Search for the cell housing the specified text and yield its (x, y) center coordinate. 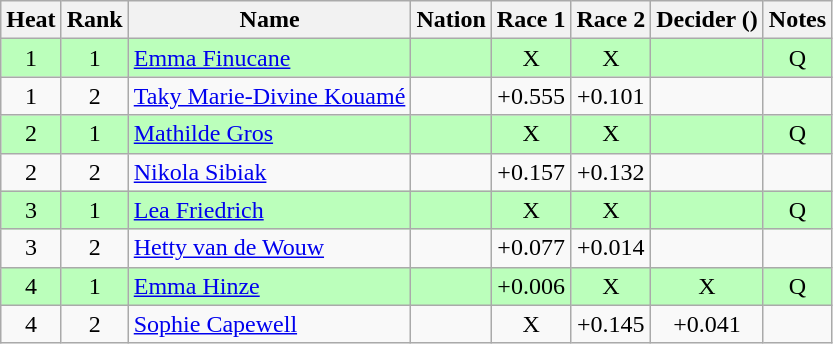
Emma Hinze (270, 286)
+0.132 (611, 172)
Decider () (708, 20)
+0.006 (531, 286)
Race 2 (611, 20)
+0.014 (611, 248)
Lea Friedrich (270, 210)
+0.145 (611, 324)
+0.555 (531, 96)
+0.041 (708, 324)
Sophie Capewell (270, 324)
Name (270, 20)
Heat (31, 20)
Emma Finucane (270, 58)
Nation (451, 20)
Nikola Sibiak (270, 172)
Race 1 (531, 20)
+0.157 (531, 172)
Hetty van de Wouw (270, 248)
Rank (94, 20)
+0.101 (611, 96)
Mathilde Gros (270, 134)
+0.077 (531, 248)
Taky Marie-Divine Kouamé (270, 96)
Notes (797, 20)
